From the cell containing the given text, extract its center point as (x, y) coordinate. 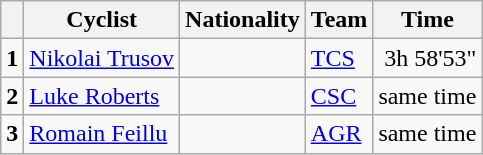
Romain Feillu (102, 134)
3h 58'53" (428, 58)
3 (12, 134)
2 (12, 96)
Time (428, 20)
Nationality (243, 20)
AGR (339, 134)
Cyclist (102, 20)
Luke Roberts (102, 96)
CSC (339, 96)
Nikolai Trusov (102, 58)
Team (339, 20)
TCS (339, 58)
1 (12, 58)
